Determine the [X, Y] coordinate at the center of the cell enclosing the given text.  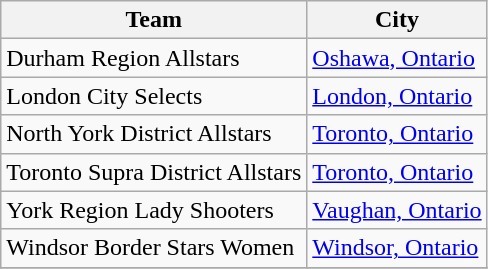
City [397, 20]
London, Ontario [397, 96]
Windsor, Ontario [397, 248]
Durham Region Allstars [154, 58]
Team [154, 20]
London City Selects [154, 96]
York Region Lady Shooters [154, 210]
Oshawa, Ontario [397, 58]
Toronto Supra District Allstars [154, 172]
Windsor Border Stars Women [154, 248]
Vaughan, Ontario [397, 210]
North York District Allstars [154, 134]
